Provide the (X, Y) coordinate of the cell's center where the given text is located.  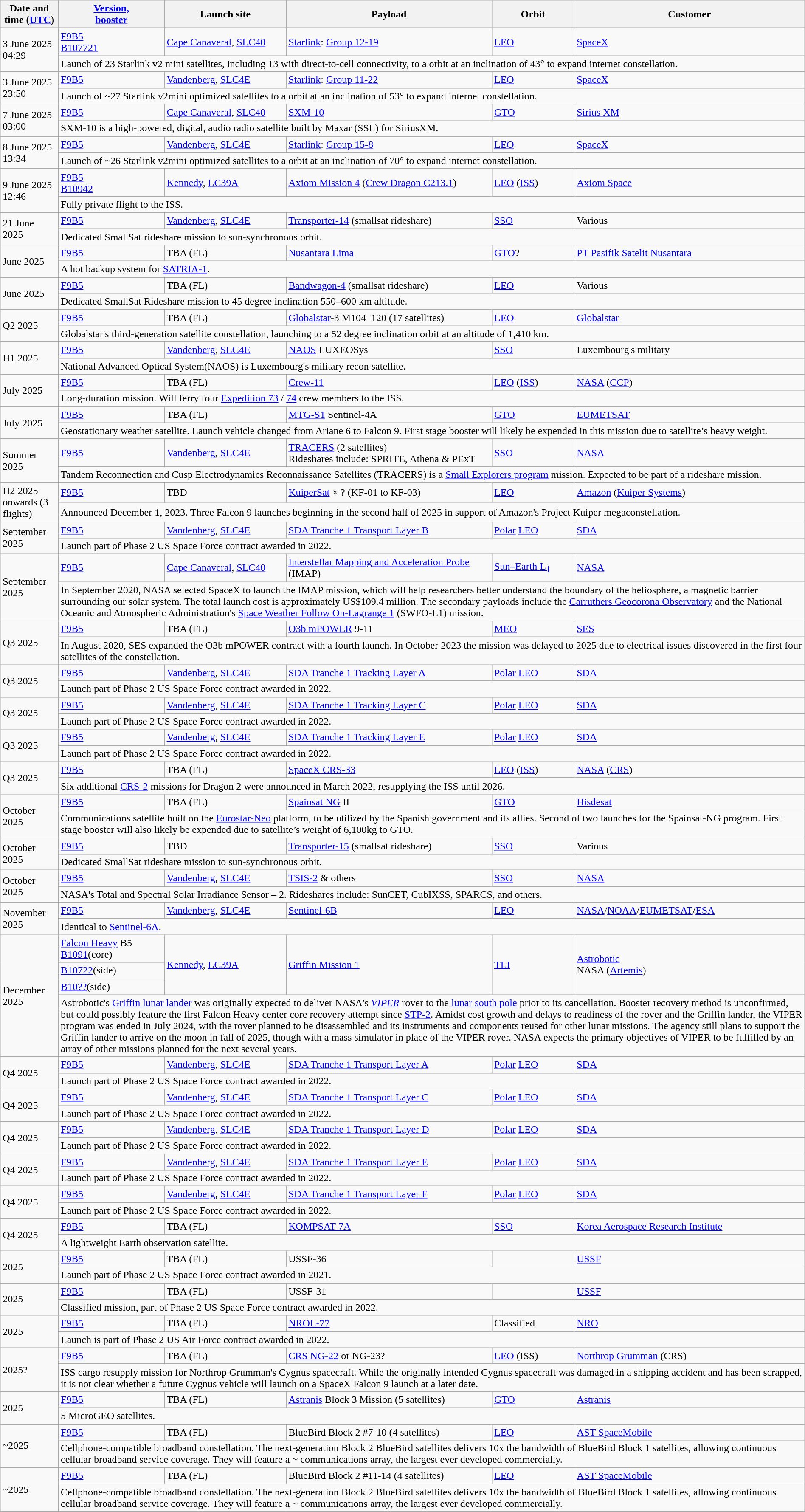
3 June 202504:29 (30, 50)
Hisdesat (690, 802)
Identical to Sentinel-6A. (431, 927)
Starlink: Group 12-19 (389, 42)
7 June 202503:00 (30, 120)
A lightweight Earth observation satellite. (431, 1243)
Northrop Grumman (CRS) (690, 1356)
CRS NG-22 or NG-23? (389, 1356)
Version,booster (111, 14)
SES (690, 629)
NASA's Total and Spectral Solar Irradiance Sensor – 2. Rideshares include: SunCET, CubIXSS, SPARCS, and others. (431, 894)
SXM-10 is a high-powered, digital, audio radio satellite built by Maxar (SSL) for SiriusXM. (431, 128)
NASA (CCP) (690, 382)
Launch of ~26 Starlink v2mini optimized satellites to a orbit at an inclination of 70° to expand internet constellation. (431, 161)
Spainsat NG II (389, 802)
USSF-31 (389, 1291)
21 June 2025 (30, 228)
SDA Tranche 1 Transport Layer F (389, 1194)
Classified mission, part of Phase 2 US Space Force contract awarded in 2022. (431, 1307)
AstroboticNASA (Artemis) (690, 965)
Six additional CRS-2 missions for Dragon 2 were announced in March 2022, resupplying the ISS until 2026. (431, 786)
SDA Tranche 1 Tracking Layer E (389, 737)
Launch site (225, 14)
Fully private flight to the ISS. (431, 204)
KOMPSAT-7A (389, 1227)
TLI (533, 965)
B10722(side) (111, 970)
Korea Aerospace Research Institute (690, 1227)
KuiperSat × ? (KF-01 to KF-03) (389, 492)
MTG-S1 Sentinel-4A (389, 415)
GTO? (533, 253)
Astranis (690, 1399)
Orbit (533, 14)
5 MicroGEO satellites. (431, 1416)
2025? (30, 1369)
Luxembourg's military (690, 350)
Q2 2025 (30, 326)
Launch is part of Phase 2 US Air Force contract awarded in 2022. (431, 1340)
8 June 202513:34 (30, 152)
SDA Tranche 1 Transport Layer E (389, 1162)
Starlink: Group 15-8 (389, 144)
3 June 202523:50 (30, 88)
A hot backup system for SATRIA-1. (431, 269)
F9B5B10942 (111, 183)
National Advanced Optical System(NAOS) is Luxembourg's military recon satellite. (431, 366)
SDA Tranche 1 Transport Layer D (389, 1129)
SDA Tranche 1 Transport Layer C (389, 1097)
Sun–Earth L1 (533, 568)
Falcon Heavy B5B1091(core) (111, 949)
Amazon (Kuiper Systems) (690, 492)
December 2025 (30, 996)
SDA Tranche 1 Tracking Layer A (389, 673)
H1 2025 (30, 358)
NASA (CRS) (690, 770)
Crew-11 (389, 382)
B10??(side) (111, 987)
November 2025 (30, 919)
Globalstar's third-generation satellite constellation, launching to a 52 degree inclination orbit at an altitude of 1,410 km. (431, 334)
NRO (690, 1323)
TRACERS (2 satellites)Rideshares include: SPRITE, Athena & PExT (389, 453)
PT Pasifik Satelit Nusantara (690, 253)
F9B5B107721 (111, 42)
Launch of ~27 Starlink v2mini optimized satellites to a orbit at an inclination of 53° to expand internet constellation. (431, 96)
BlueBird Block 2 #7-10 (4 satellites) (389, 1432)
Dedicated SmallSat Rideshare mission to 45 degree inclination 550–600 km altitude. (431, 302)
Long-duration mission. Will ferry four Expedition 73 / 74 crew members to the ISS. (431, 398)
Transporter-15 (smallsat rideshare) (389, 846)
MEO (533, 629)
Bandwagon-4 (smallsat rideshare) (389, 285)
Sirius XM (690, 112)
9 June 202512:46 (30, 190)
NROL-77 (389, 1323)
Globalstar-3 M104–120 (17 satellites) (389, 318)
NAOS LUXEOSys (389, 350)
TSIS-2 & others (389, 878)
Payload (389, 14)
NASA/NOAA/EUMETSAT/ESA (690, 911)
Classified (533, 1323)
Interstellar Mapping and Acceleration Probe (IMAP) (389, 568)
Customer (690, 14)
H2 2025 onwards (3 flights) (30, 502)
BlueBird Block 2 #11-14 (4 satellites) (389, 1476)
Axiom Mission 4 (Crew Dragon C213.1) (389, 183)
Astranis Block 3 Mission (5 satellites) (389, 1399)
SpaceX CRS-33 (389, 770)
Nusantara Lima (389, 253)
Announced December 1, 2023. Three Falcon 9 launches beginning in the second half of 2025 in support of Amazon's Project Kuiper megaconstellation. (431, 512)
SDA Tranche 1 Transport Layer B (389, 530)
O3b mPOWER 9-11 (389, 629)
SDA Tranche 1 Tracking Layer C (389, 705)
Globalstar (690, 318)
Axiom Space (690, 183)
SXM-10 (389, 112)
EUMETSAT (690, 415)
SDA Tranche 1 Transport Layer A (389, 1065)
Griffin Mission 1 (389, 965)
Summer 2025 (30, 460)
Starlink: Group 11-22 (389, 80)
Transporter-14 (smallsat rideshare) (389, 220)
USSF-36 (389, 1259)
Sentinel-6B (389, 911)
Launch part of Phase 2 US Space Force contract awarded in 2021. (431, 1275)
Date and time (UTC) (30, 14)
